Extract the (x, y) coordinate from the center of the cell holding the provided text.  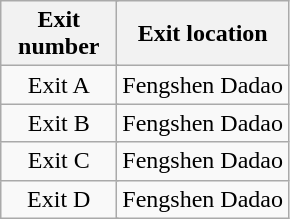
Exit number (59, 34)
Exit D (59, 199)
Exit B (59, 123)
Exit location (203, 34)
Exit C (59, 161)
Exit A (59, 85)
